Provide the [X, Y] coordinate of the cell's center where the given text is located.  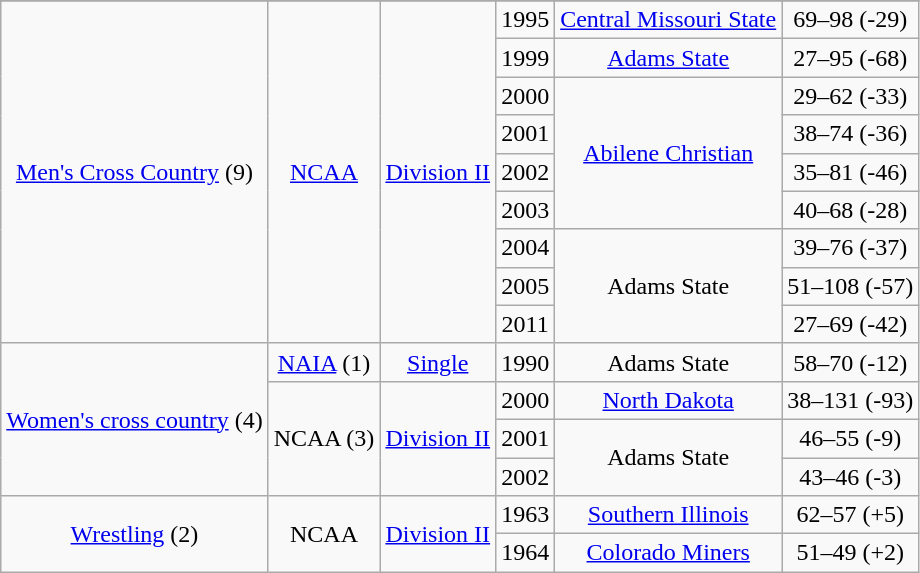
29–62 (-33) [850, 96]
North Dakota [668, 400]
Central Missouri State [668, 20]
62–57 (+5) [850, 515]
1999 [526, 58]
39–76 (-37) [850, 248]
51–108 (-57) [850, 286]
69–98 (-29) [850, 20]
2004 [526, 248]
Men's Cross Country (9) [134, 172]
NCAA (3) [324, 438]
1995 [526, 20]
Women's cross country (4) [134, 419]
38–74 (-36) [850, 134]
58–70 (-12) [850, 362]
1990 [526, 362]
35–81 (-46) [850, 172]
1963 [526, 515]
NAIA (1) [324, 362]
46–55 (-9) [850, 438]
27–95 (-68) [850, 58]
2003 [526, 210]
Single [438, 362]
38–131 (-93) [850, 400]
43–46 (-3) [850, 477]
2005 [526, 286]
27–69 (-42) [850, 324]
Abilene Christian [668, 153]
51–49 (+2) [850, 553]
Colorado Miners [668, 553]
Wrestling (2) [134, 534]
2011 [526, 324]
1964 [526, 553]
Southern Illinois [668, 515]
40–68 (-28) [850, 210]
